Detect which cell encompasses the target text, then output its [x, y] center coordinate. 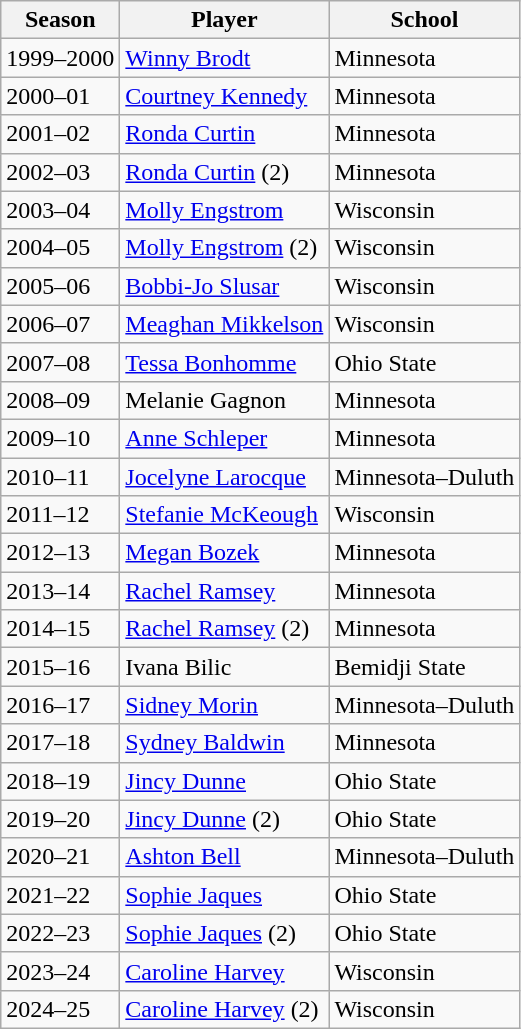
Jincy Dunne (2) [224, 819]
2012–13 [60, 553]
Rachel Ramsey (2) [224, 629]
Molly Engstrom [224, 210]
2006–07 [60, 324]
Stefanie McKeough [224, 515]
2022–23 [60, 933]
Sidney Morin [224, 705]
Melanie Gagnon [224, 400]
2019–20 [60, 819]
Season [60, 20]
Caroline Harvey [224, 971]
Anne Schleper [224, 438]
2001–02 [60, 134]
2013–14 [60, 591]
Molly Engstrom (2) [224, 248]
Tessa Bonhomme [224, 362]
2010–11 [60, 477]
Winny Brodt [224, 58]
Ashton Bell [224, 857]
Bemidji State [424, 667]
Courtney Kennedy [224, 96]
Rachel Ramsey [224, 591]
2000–01 [60, 96]
Megan Bozek [224, 553]
2017–18 [60, 743]
2005–06 [60, 286]
Jincy Dunne [224, 781]
1999–2000 [60, 58]
2024–25 [60, 1009]
2020–21 [60, 857]
Sydney Baldwin [224, 743]
2002–03 [60, 172]
2014–15 [60, 629]
Ronda Curtin (2) [224, 172]
School [424, 20]
2016–17 [60, 705]
2015–16 [60, 667]
Ivana Bilic [224, 667]
2018–19 [60, 781]
2011–12 [60, 515]
2007–08 [60, 362]
2023–24 [60, 971]
2021–22 [60, 895]
Caroline Harvey (2) [224, 1009]
Player [224, 20]
Sophie Jaques [224, 895]
Jocelyne Larocque [224, 477]
2008–09 [60, 400]
Sophie Jaques (2) [224, 933]
2004–05 [60, 248]
2009–10 [60, 438]
Meaghan Mikkelson [224, 324]
2003–04 [60, 210]
Ronda Curtin [224, 134]
Bobbi-Jo Slusar [224, 286]
